Extract the (x, y) coordinate from the center of the cell holding the provided text.  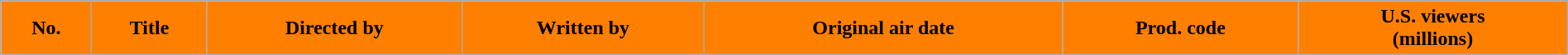
U.S. viewers(millions) (1432, 28)
Written by (584, 28)
Original air date (883, 28)
No. (46, 28)
Prod. code (1181, 28)
Title (149, 28)
Directed by (334, 28)
